Return the [X, Y] coordinate for the center point of the cell that contains the specified text.  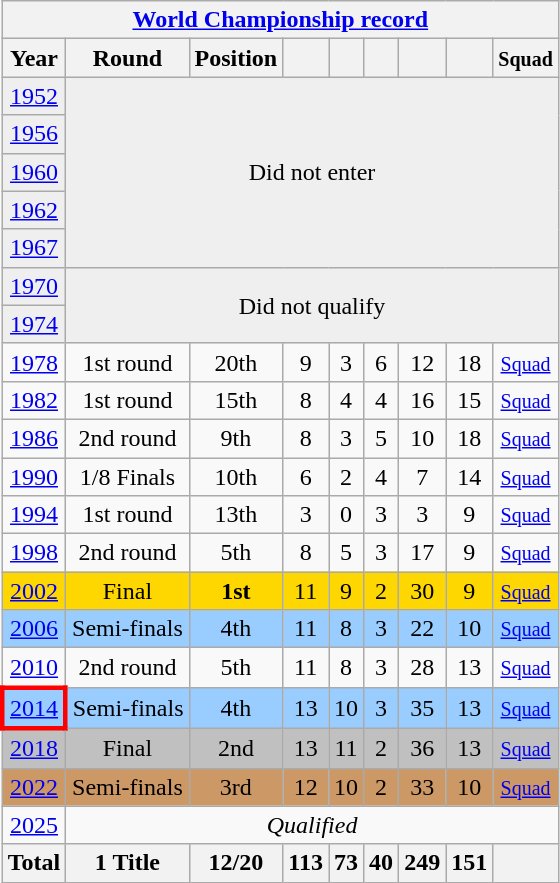
2nd [236, 748]
2006 [34, 629]
15th [236, 400]
9th [236, 438]
1990 [34, 477]
Round [128, 58]
151 [470, 863]
Year [34, 58]
2018 [34, 748]
1982 [34, 400]
1970 [34, 286]
1978 [34, 362]
113 [306, 863]
1956 [34, 134]
15 [470, 400]
7 [422, 477]
3rd [236, 787]
2002 [34, 591]
12/20 [236, 863]
1st [236, 591]
13th [236, 515]
0 [346, 515]
20th [236, 362]
Did not enter [312, 172]
22 [422, 629]
Qualified [312, 825]
16 [422, 400]
Did not qualify [312, 305]
1960 [34, 172]
World Championship record [280, 20]
1998 [34, 553]
73 [346, 863]
1967 [34, 248]
Position [236, 58]
33 [422, 787]
1962 [34, 210]
14 [470, 477]
35 [422, 708]
28 [422, 668]
2014 [34, 708]
1 Title [128, 863]
1994 [34, 515]
40 [382, 863]
2010 [34, 668]
1/8 Finals [128, 477]
30 [422, 591]
2022 [34, 787]
17 [422, 553]
1952 [34, 96]
Total [34, 863]
10th [236, 477]
36 [422, 748]
1986 [34, 438]
2025 [34, 825]
249 [422, 863]
1974 [34, 324]
